Output the (X, Y) coordinate of the center of the cell containing the given text.  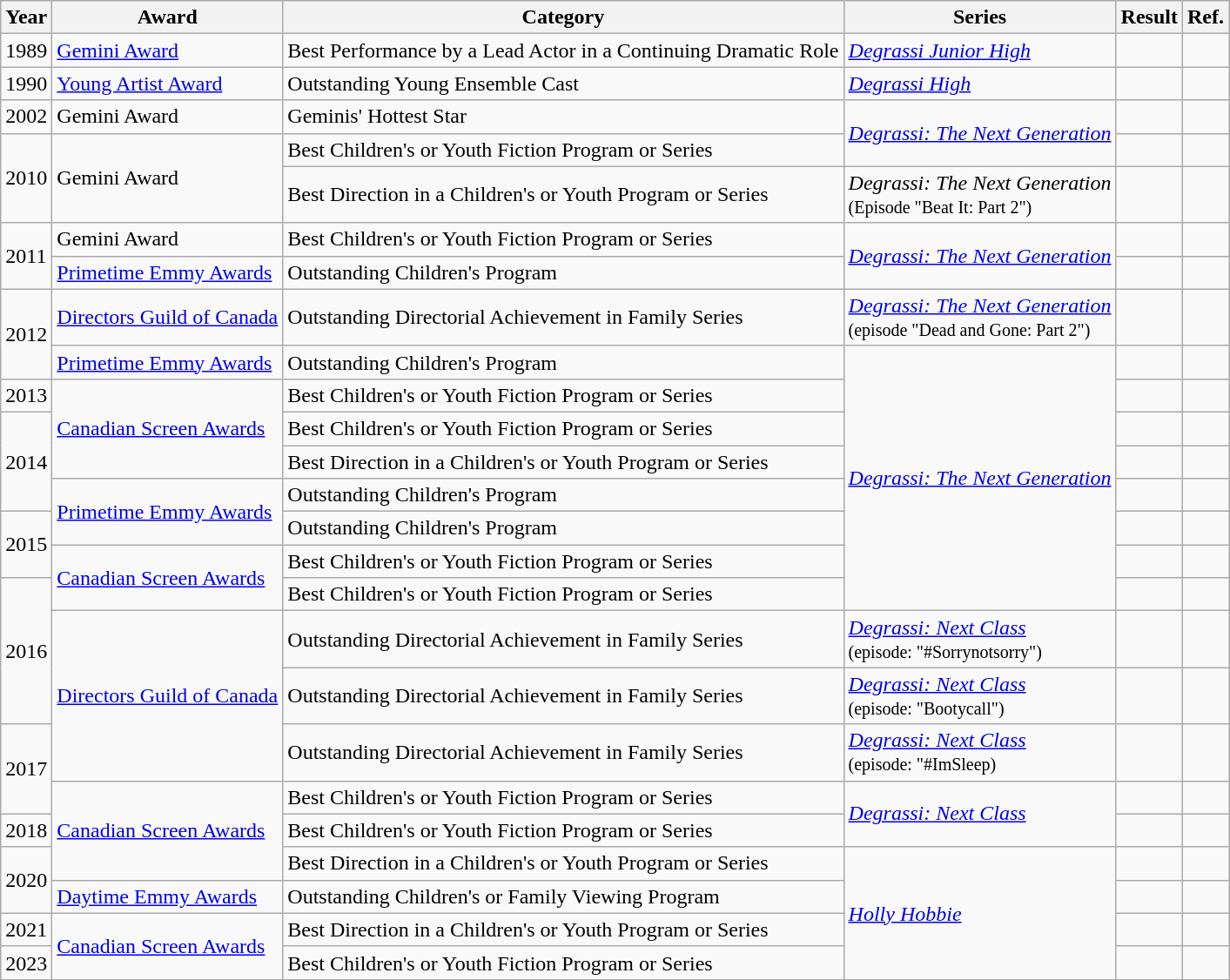
Degrassi: Next Class (980, 814)
Degrassi: Next Class(episode: "#ImSleep) (980, 752)
Daytime Emmy Awards (167, 896)
Degrassi High (980, 84)
Degrassi: The Next Generation(Episode "Beat It: Part 2") (980, 195)
Ref. (1205, 17)
Young Artist Award (167, 84)
2014 (26, 461)
Degrassi: Next Class(episode: "#Sorrynotsorry") (980, 639)
2010 (26, 178)
Geminis' Hottest Star (563, 117)
2013 (26, 395)
Degrassi: The Next Generation(episode "Dead and Gone: Part 2") (980, 317)
2016 (26, 651)
Holly Hobbie (980, 913)
Best Performance by a Lead Actor in a Continuing Dramatic Role (563, 50)
Outstanding Young Ensemble Cast (563, 84)
Award (167, 17)
2011 (26, 256)
Outstanding Children's or Family Viewing Program (563, 896)
2020 (26, 880)
2015 (26, 545)
Degrassi Junior High (980, 50)
Degrassi: Next Class(episode: "Bootycall") (980, 696)
2021 (26, 930)
2018 (26, 830)
2012 (26, 334)
Series (980, 17)
Category (563, 17)
Year (26, 17)
1989 (26, 50)
2017 (26, 769)
Result (1149, 17)
2002 (26, 117)
1990 (26, 84)
2023 (26, 963)
